Provide the [x, y] coordinate of the cell's center where the given text is located.  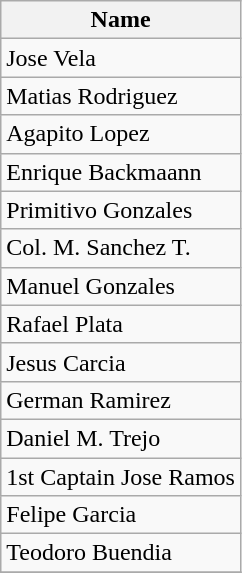
Rafael Plata [121, 324]
Jesus Carcia [121, 362]
German Ramirez [121, 400]
Felipe Garcia [121, 515]
Daniel M. Trejo [121, 438]
1st Captain Jose Ramos [121, 477]
Teodoro Buendia [121, 553]
Agapito Lopez [121, 134]
Manuel Gonzales [121, 286]
Jose Vela [121, 58]
Matias Rodriguez [121, 96]
Col. M. Sanchez T. [121, 248]
Name [121, 20]
Primitivo Gonzales [121, 210]
Enrique Backmaann [121, 172]
